For the text-containing cell, return its midpoint in [x, y] coordinate format. 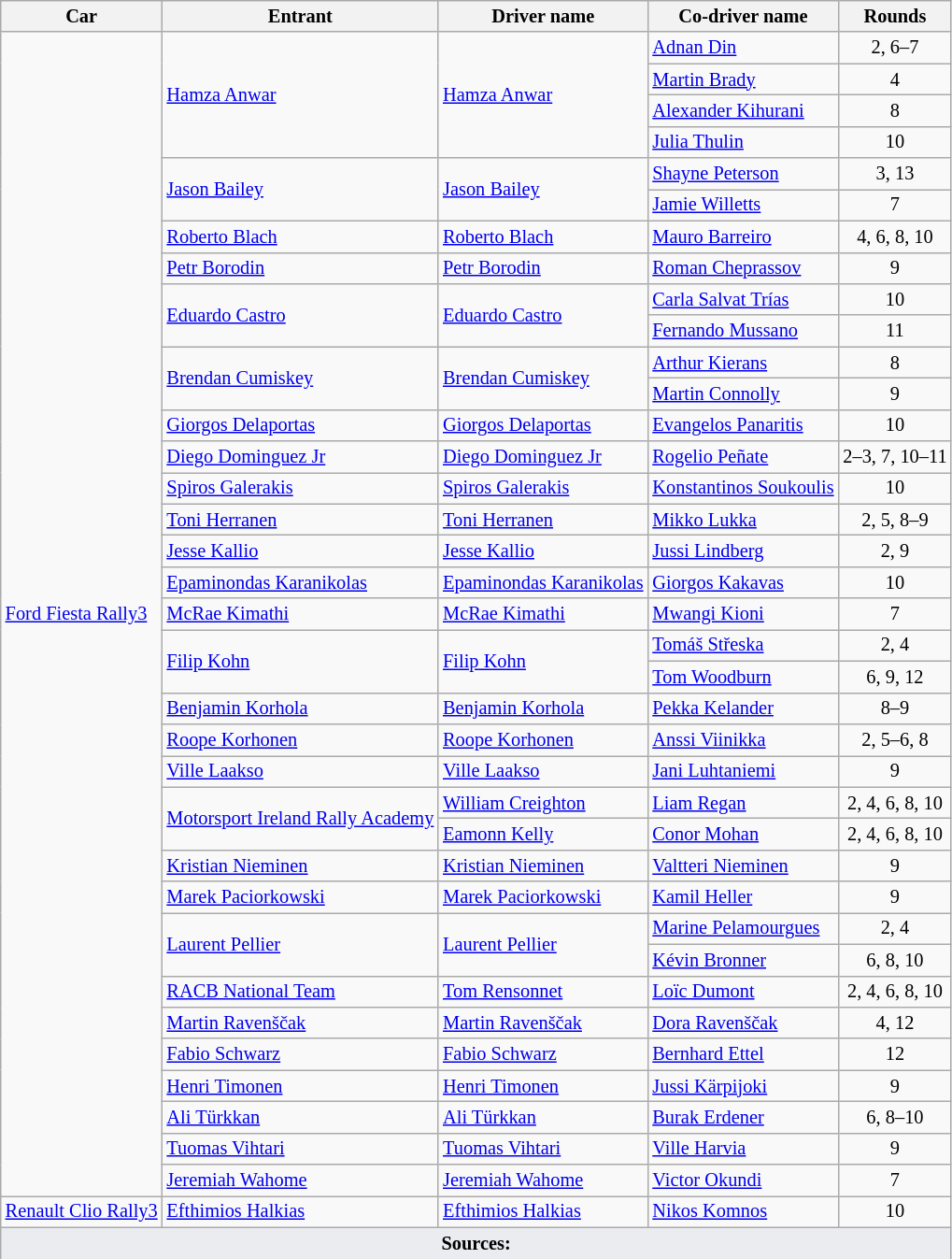
Roman Cheprassov [743, 268]
Ville Harvia [743, 1149]
Burak Erdener [743, 1117]
2, 5–6, 8 [895, 739]
6, 8, 10 [895, 960]
Entrant [301, 16]
Rogelio Peñate [743, 457]
Martin Connolly [743, 393]
Motorsport Ireland Rally Academy [301, 819]
Liam Regan [743, 803]
6, 9, 12 [895, 677]
2, 9 [895, 551]
Jussi Kärpijoki [743, 1086]
Arthur Kierans [743, 363]
Konstantinos Soukoulis [743, 488]
Victor Okundi [743, 1180]
Adnan Din [743, 48]
RACB National Team [301, 992]
Pekka Kelander [743, 708]
Kévin Bronner [743, 960]
Jani Luhtaniemi [743, 771]
Ford Fiesta Rally3 [82, 613]
2–3, 7, 10–11 [895, 457]
6, 8–10 [895, 1117]
Loïc Dumont [743, 992]
12 [895, 1054]
Fernando Mussano [743, 331]
Co-driver name [743, 16]
Sources: [476, 1243]
William Creighton [543, 803]
Eamonn Kelly [543, 834]
Driver name [543, 16]
2, 6–7 [895, 48]
Carla Salvat Trías [743, 299]
8–9 [895, 708]
Tomáš Střeska [743, 645]
3, 13 [895, 174]
Nikos Komnos [743, 1211]
4 [895, 79]
Mauro Barreiro [743, 236]
Rounds [895, 16]
Anssi Viinikka [743, 739]
Tom Woodburn [743, 677]
Kamil Heller [743, 897]
Dora Ravenščak [743, 1023]
Mikko Lukka [743, 520]
4, 12 [895, 1023]
Mwangi Kioni [743, 614]
Julia Thulin [743, 142]
4, 6, 8, 10 [895, 236]
Evangelos Panaritis [743, 425]
Tom Rensonnet [543, 992]
2, 5, 8–9 [895, 520]
Jussi Lindberg [743, 551]
Marine Pelamourgues [743, 928]
Conor Mohan [743, 834]
Valtteri Nieminen [743, 866]
Car [82, 16]
Alexander Kihurani [743, 110]
Giorgos Kakavas [743, 582]
Shayne Peterson [743, 174]
Martin Brady [743, 79]
Jamie Willetts [743, 205]
11 [895, 331]
Bernhard Ettel [743, 1054]
Renault Clio Rally3 [82, 1211]
